Detect which cell encompasses the target text, then output its [x, y] center coordinate. 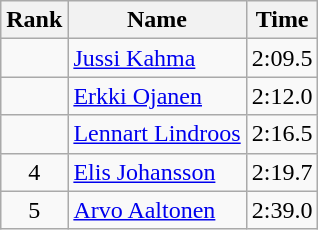
Arvo Aaltonen [157, 210]
Elis Johansson [157, 172]
2:09.5 [282, 58]
Rank [34, 20]
Time [282, 20]
2:19.7 [282, 172]
2:12.0 [282, 96]
Lennart Lindroos [157, 134]
5 [34, 210]
Name [157, 20]
Erkki Ojanen [157, 96]
Jussi Kahma [157, 58]
2:39.0 [282, 210]
4 [34, 172]
2:16.5 [282, 134]
